Capture the cell that displays the provided text and extract its (X, Y) central coordinate. 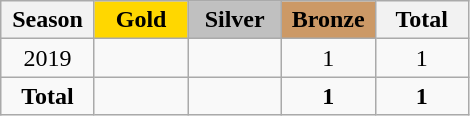
Season (48, 20)
Silver (235, 20)
2019 (48, 58)
Gold (141, 20)
Bronze (328, 20)
